Search for the cell housing the specified text and yield its [x, y] center coordinate. 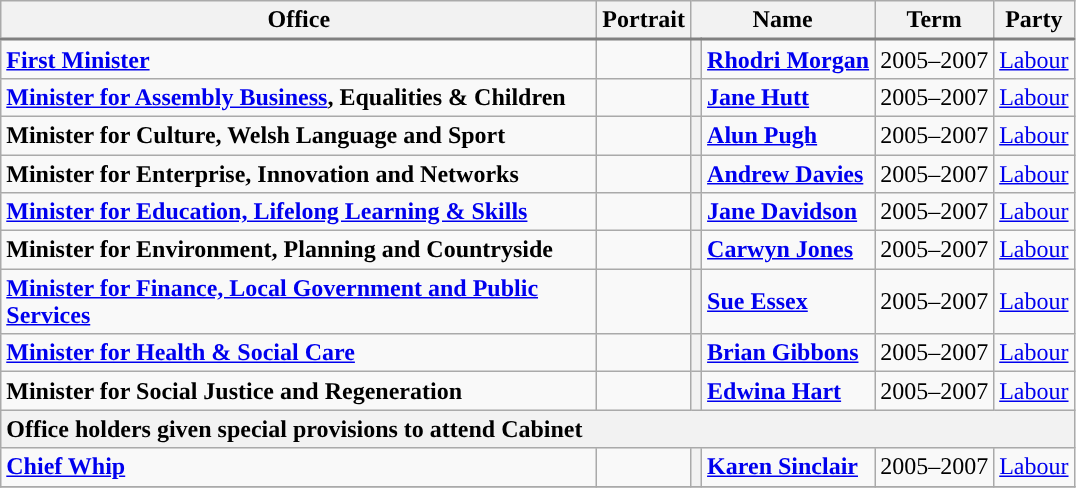
Term [934, 20]
Alun Pugh [788, 135]
Minister for Assembly Business, Equalities & Children [299, 97]
Minister for Culture, Welsh Language and Sport [299, 135]
Minister for Environment, Planning and Countryside [299, 250]
Rhodri Morgan [788, 60]
Portrait [644, 20]
Office [299, 20]
Sue Essex [788, 302]
Office holders given special provisions to attend Cabinet [538, 429]
Minister for Social Justice and Regeneration [299, 391]
Minister for Education, Lifelong Learning & Skills [299, 212]
Andrew Davies [788, 173]
Name [782, 20]
Karen Sinclair [788, 467]
Edwina Hart [788, 391]
First Minister [299, 60]
Jane Hutt [788, 97]
Jane Davidson [788, 212]
Minister for Health & Social Care [299, 353]
Minister for Enterprise, Innovation and Networks [299, 173]
Minister for Finance, Local Government and Public Services [299, 302]
Brian Gibbons [788, 353]
Chief Whip [299, 467]
Party [1034, 20]
Carwyn Jones [788, 250]
